Find where the given text appears and provide that cell's center as [x, y] coordinate. 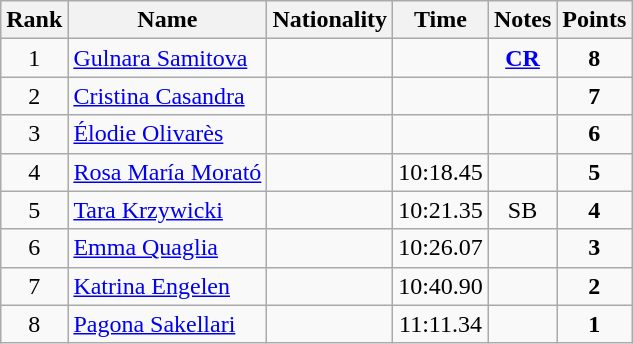
Name [168, 20]
SB [522, 210]
Cristina Casandra [168, 96]
Tara Krzywicki [168, 210]
Time [441, 20]
10:21.35 [441, 210]
Emma Quaglia [168, 248]
Rosa María Morató [168, 172]
CR [522, 58]
Points [594, 20]
Nationality [330, 20]
Pagona Sakellari [168, 324]
11:11.34 [441, 324]
Katrina Engelen [168, 286]
10:18.45 [441, 172]
Gulnara Samitova [168, 58]
Rank [34, 20]
10:40.90 [441, 286]
Notes [522, 20]
10:26.07 [441, 248]
Élodie Olivarès [168, 134]
